Detect which cell encompasses the target text, then output its [X, Y] center coordinate. 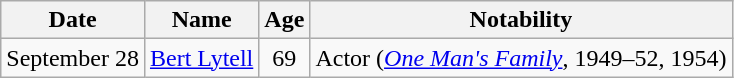
Age [284, 20]
Date [73, 20]
September 28 [73, 58]
Name [201, 20]
Actor (One Man's Family, 1949–52, 1954) [521, 58]
69 [284, 58]
Bert Lytell [201, 58]
Notability [521, 20]
